Search for the cell housing the specified text and yield its [x, y] center coordinate. 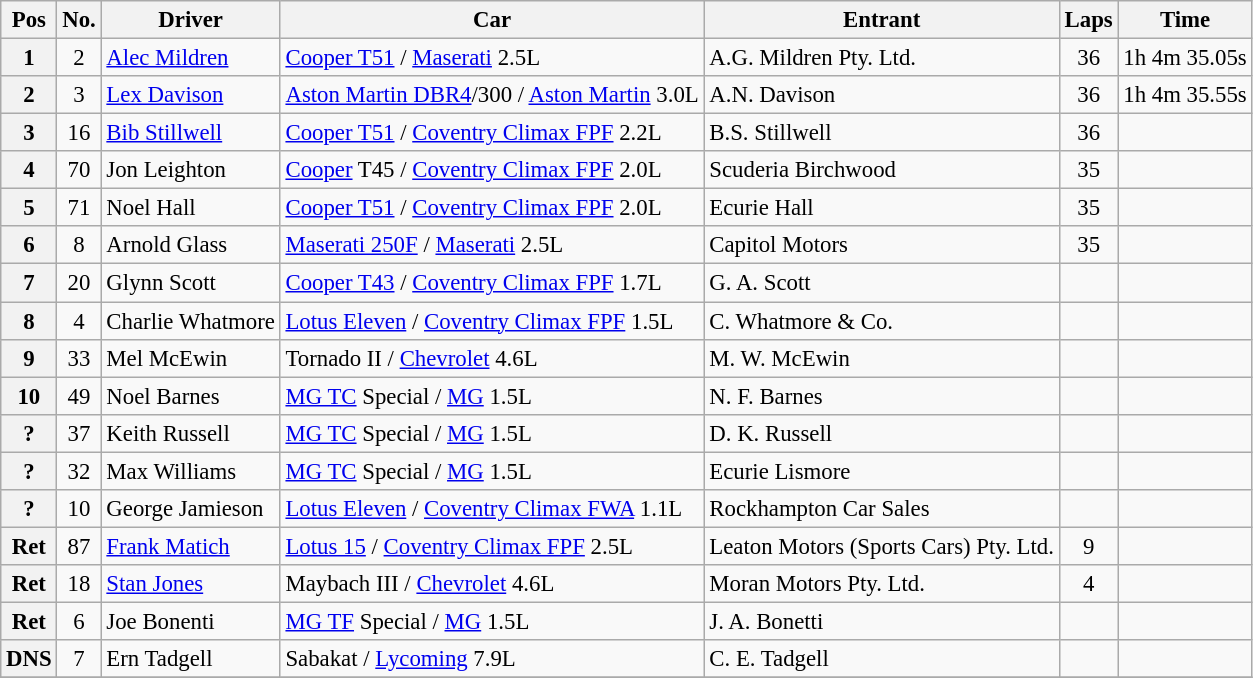
33 [79, 358]
Joe Bonenti [190, 621]
Ecurie Lismore [882, 471]
Scuderia Birchwood [882, 170]
M. W. McEwin [882, 358]
Alec Mildren [190, 58]
18 [79, 584]
Mel McEwin [190, 358]
No. [79, 20]
16 [79, 133]
71 [79, 208]
Charlie Whatmore [190, 321]
Maybach III / Chevrolet 4.6L [492, 584]
Cooper T45 / Coventry Climax FPF 2.0L [492, 170]
A.G. Mildren Pty. Ltd. [882, 58]
Time [1185, 20]
C. Whatmore & Co. [882, 321]
Moran Motors Pty. Ltd. [882, 584]
DNS [29, 659]
Cooper T51 / Coventry Climax FPF 2.2L [492, 133]
Glynn Scott [190, 283]
Pos [29, 20]
Stan Jones [190, 584]
Ecurie Hall [882, 208]
Sabakat / Lycoming 7.9L [492, 659]
J. A. Bonetti [882, 621]
49 [79, 396]
Cooper T51 / Maserati 2.5L [492, 58]
George Jamieson [190, 509]
Cooper T51 / Coventry Climax FPF 2.0L [492, 208]
Arnold Glass [190, 245]
5 [29, 208]
Maserati 250F / Maserati 2.5L [492, 245]
Jon Leighton [190, 170]
Lotus Eleven / Coventry Climax FPF 1.5L [492, 321]
Bib Stillwell [190, 133]
32 [79, 471]
Rockhampton Car Sales [882, 509]
Ern Tadgell [190, 659]
87 [79, 546]
Aston Martin DBR4/300 / Aston Martin 3.0L [492, 95]
Cooper T43 / Coventry Climax FPF 1.7L [492, 283]
1 [29, 58]
Tornado II / Chevrolet 4.6L [492, 358]
Max Williams [190, 471]
Noel Barnes [190, 396]
D. K. Russell [882, 433]
A.N. Davison [882, 95]
Keith Russell [190, 433]
MG TF Special / MG 1.5L [492, 621]
Laps [1088, 20]
Driver [190, 20]
Lotus Eleven / Coventry Climax FWA 1.1L [492, 509]
37 [79, 433]
Noel Hall [190, 208]
G. A. Scott [882, 283]
70 [79, 170]
Capitol Motors [882, 245]
Car [492, 20]
Frank Matich [190, 546]
1h 4m 35.55s [1185, 95]
1h 4m 35.05s [1185, 58]
Lex Davison [190, 95]
20 [79, 283]
Leaton Motors (Sports Cars) Pty. Ltd. [882, 546]
N. F. Barnes [882, 396]
C. E. Tadgell [882, 659]
Lotus 15 / Coventry Climax FPF 2.5L [492, 546]
B.S. Stillwell [882, 133]
Entrant [882, 20]
